Extract the [x, y] coordinate from the center of the cell holding the provided text.  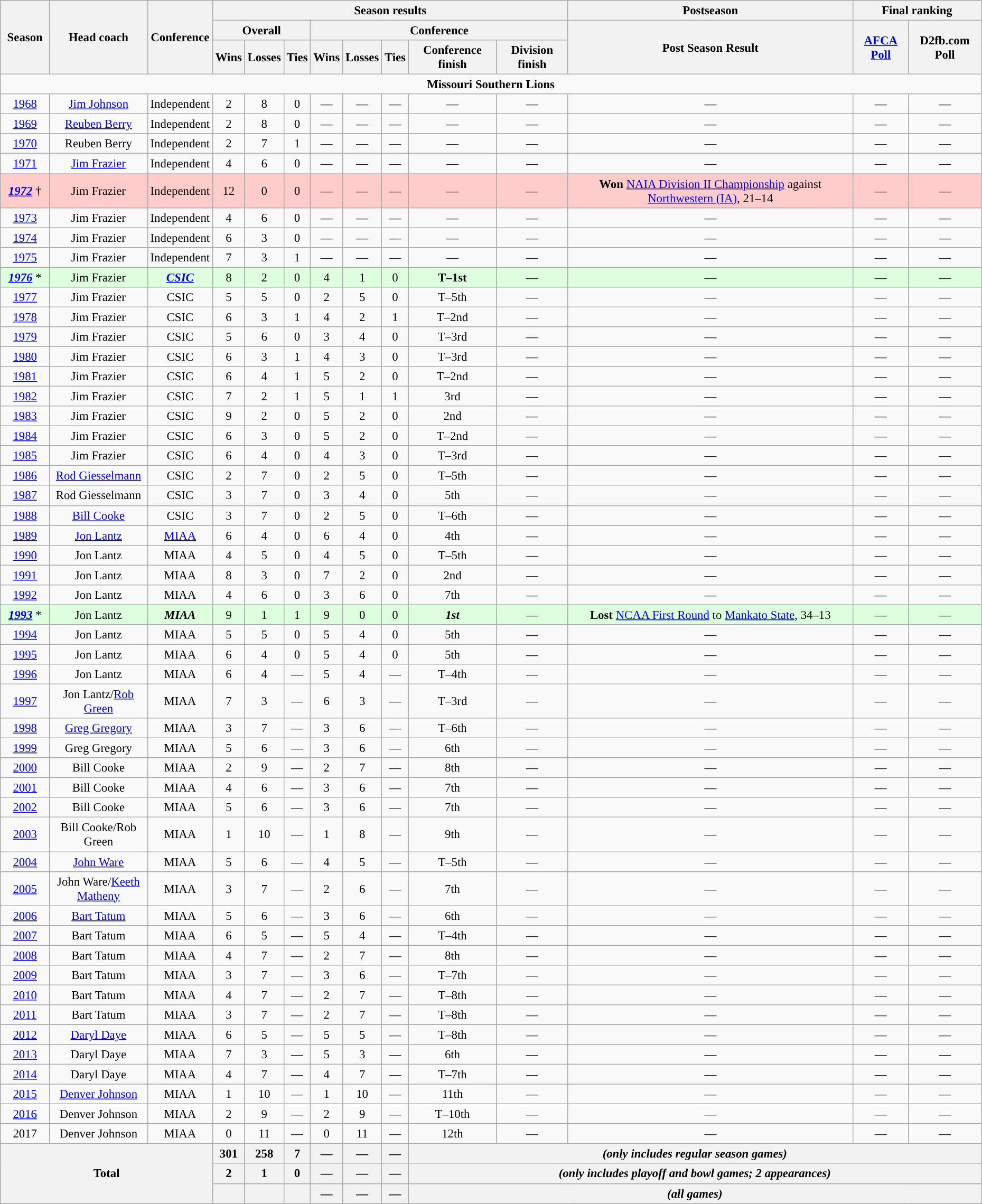
2005 [25, 888]
1997 [25, 701]
1968 [25, 104]
1972 † [25, 191]
1973 [25, 218]
Lost NCAA First Round to Mankato State, 34–13 [710, 615]
1986 [25, 476]
3rd [452, 397]
301 [228, 1154]
Season results [390, 11]
1994 [25, 635]
Missouri Southern Lions [491, 84]
Jim Johnson [99, 104]
1971 [25, 164]
2013 [25, 1055]
2016 [25, 1114]
1996 [25, 674]
Total [107, 1173]
2007 [25, 935]
1989 [25, 535]
2012 [25, 1034]
2004 [25, 862]
1974 [25, 238]
(only includes playoff and bowl games; 2 appearances) [695, 1174]
Conference finish [452, 57]
John Ware/Keeth Matheny [99, 888]
2000 [25, 768]
D2fb.com Poll [945, 48]
2015 [25, 1094]
2010 [25, 995]
1995 [25, 654]
2017 [25, 1134]
1980 [25, 356]
1985 [25, 456]
1999 [25, 748]
Final ranking [917, 11]
(all games) [695, 1193]
1976 * [25, 277]
12 [228, 191]
1982 [25, 397]
1981 [25, 377]
1993 * [25, 615]
Head coach [99, 37]
9th [452, 834]
1984 [25, 436]
1970 [25, 144]
1988 [25, 515]
1977 [25, 297]
1st [452, 615]
Post Season Result [710, 48]
1979 [25, 337]
1978 [25, 317]
1969 [25, 124]
1975 [25, 257]
4th [452, 535]
2009 [25, 975]
1983 [25, 416]
Overall [261, 31]
Season [25, 37]
(only includes regular season games) [695, 1154]
T–10th [452, 1114]
AFCA Poll [881, 48]
Bill Cooke/Rob Green [99, 834]
2011 [25, 1015]
Postseason [710, 11]
2006 [25, 916]
Division finish [532, 57]
2002 [25, 807]
1998 [25, 728]
2014 [25, 1075]
T–1st [452, 277]
John Ware [99, 862]
11th [452, 1094]
258 [264, 1154]
Jon Lantz/Rob Green [99, 701]
1991 [25, 575]
2001 [25, 788]
12th [452, 1134]
1990 [25, 555]
2003 [25, 834]
1992 [25, 595]
2008 [25, 955]
1987 [25, 496]
Won NAIA Division II Championship against Northwestern (IA), 21–14 [710, 191]
